Identify which cell holds the provided text, then report its [x, y] central coordinate. 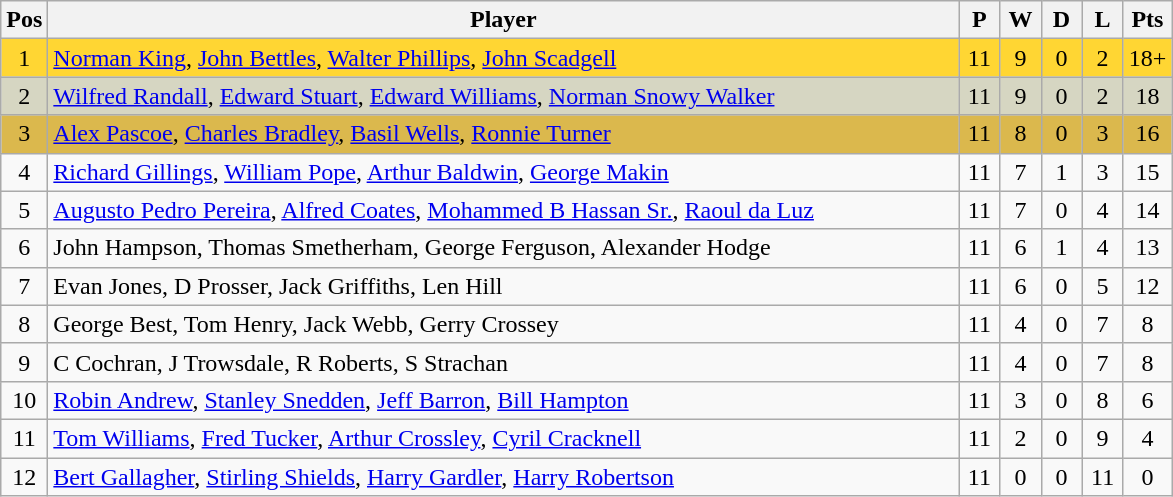
P [980, 20]
C Cochran, J Trowsdale, R Roberts, S Strachan [504, 362]
15 [1148, 172]
18 [1148, 96]
Player [504, 20]
Richard Gillings, William Pope, Arthur Baldwin, George Makin [504, 172]
Robin Andrew, Stanley Snedden, Jeff Barron, Bill Hampton [504, 400]
13 [1148, 248]
Pts [1148, 20]
Wilfred Randall, Edward Stuart, Edward Williams, Norman Snowy Walker [504, 96]
John Hampson, Thomas Smetherham, George Ferguson, Alexander Hodge [504, 248]
Norman King, John Bettles, Walter Phillips, John Scadgell [504, 58]
D [1062, 20]
Bert Gallagher, Stirling Shields, Harry Gardler, Harry Robertson [504, 477]
Alex Pascoe, Charles Bradley, Basil Wells, Ronnie Turner [504, 134]
George Best, Tom Henry, Jack Webb, Gerry Crossey [504, 324]
16 [1148, 134]
14 [1148, 210]
10 [24, 400]
L [1102, 20]
W [1020, 20]
Augusto Pedro Pereira, Alfred Coates, Mohammed B Hassan Sr., Raoul da Luz [504, 210]
Tom Williams, Fred Tucker, Arthur Crossley, Cyril Cracknell [504, 438]
Pos [24, 20]
18+ [1148, 58]
Evan Jones, D Prosser, Jack Griffiths, Len Hill [504, 286]
